Output the [X, Y] coordinate of the center of the cell containing the given text.  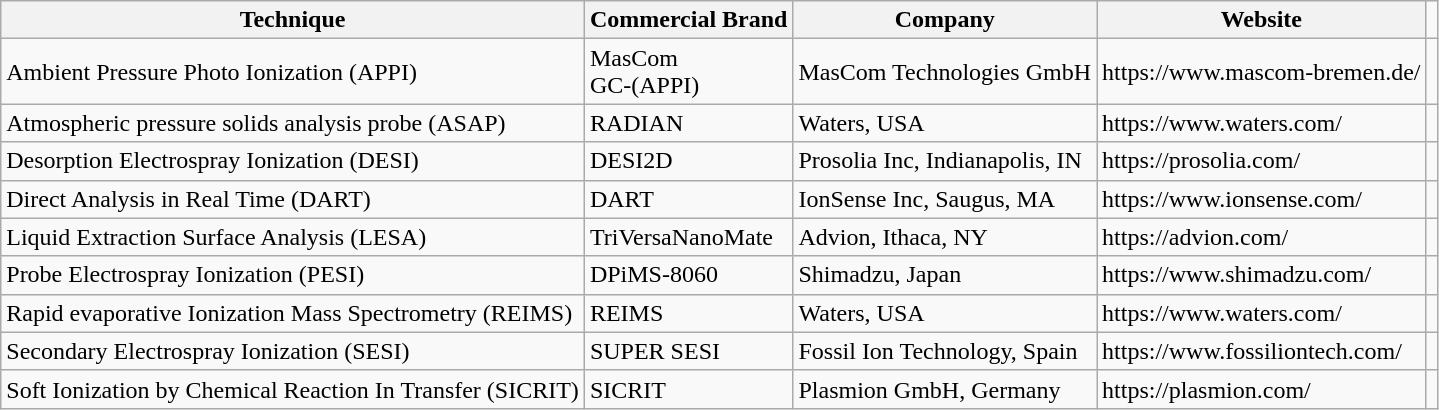
Desorption Electrospray Ionization (DESI) [293, 161]
https://plasmion.com/ [1262, 389]
Technique [293, 20]
RADIAN [688, 123]
https://www.shimadzu.com/ [1262, 275]
Soft Ionization by Chemical Reaction In Transfer (SICRIT) [293, 389]
DART [688, 199]
Company [945, 20]
Ambient Pressure Photo Ionization (APPI) [293, 72]
IonSense Inc, Saugus, MA [945, 199]
Commercial Brand [688, 20]
REIMS [688, 313]
Website [1262, 20]
MasComGC-(APPI) [688, 72]
Atmospheric pressure solids analysis probe (ASAP) [293, 123]
https://www.fossiliontech.com/ [1262, 351]
SUPER SESI [688, 351]
Liquid Extraction Surface Analysis (LESA) [293, 237]
Probe Electrospray Ionization (PESI) [293, 275]
SICRIT [688, 389]
Shimadzu, Japan [945, 275]
Plasmion GmbH, Germany [945, 389]
TriVersaNanoMate [688, 237]
Secondary Electrospray Ionization (SESI) [293, 351]
DESI2D [688, 161]
Rapid evaporative Ionization Mass Spectrometry (REIMS) [293, 313]
Prosolia Inc, Indianapolis, IN [945, 161]
https://advion.com/ [1262, 237]
https://www.mascom-bremen.de/ [1262, 72]
https://prosolia.com/ [1262, 161]
Fossil Ion Technology, Spain [945, 351]
DPiMS-8060 [688, 275]
Advion, Ithaca, NY [945, 237]
Direct Analysis in Real Time (DART) [293, 199]
MasCom Technologies GmbH [945, 72]
https://www.ionsense.com/ [1262, 199]
